For the text-containing cell, return its midpoint in (X, Y) coordinate format. 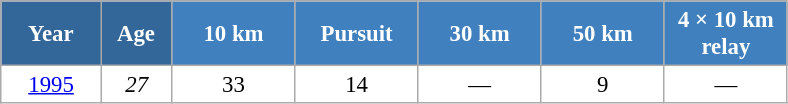
14 (356, 85)
4 × 10 km relay (726, 34)
Year (52, 34)
27 (136, 85)
Pursuit (356, 34)
Age (136, 34)
10 km (234, 34)
33 (234, 85)
30 km (480, 34)
50 km (602, 34)
9 (602, 85)
1995 (52, 85)
